Pinpoint the cell where the given text exists, returning its [X, Y] midpoint coordinate. 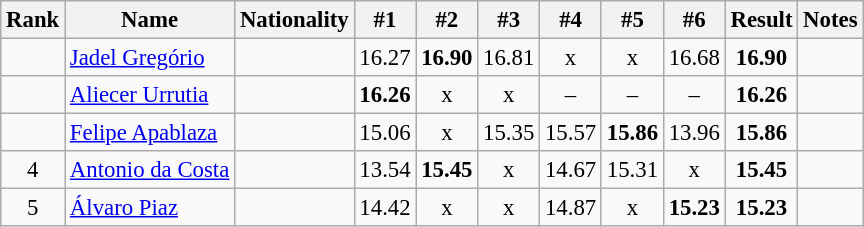
Felipe Apablaza [150, 133]
13.54 [385, 170]
Notes [830, 20]
15.06 [385, 133]
Álvaro Piaz [150, 208]
15.35 [509, 133]
14.67 [571, 170]
16.27 [385, 58]
#1 [385, 20]
16.68 [694, 58]
#6 [694, 20]
Result [762, 20]
#2 [447, 20]
Jadel Gregório [150, 58]
Antonio da Costa [150, 170]
Aliecer Urrutia [150, 95]
14.87 [571, 208]
5 [33, 208]
Nationality [294, 20]
4 [33, 170]
15.57 [571, 133]
15.31 [632, 170]
Rank [33, 20]
Name [150, 20]
#3 [509, 20]
13.96 [694, 133]
16.81 [509, 58]
#5 [632, 20]
14.42 [385, 208]
#4 [571, 20]
